Identify which cell holds the provided text, then report its [X, Y] central coordinate. 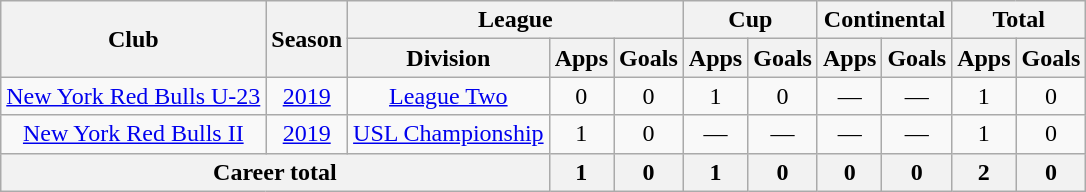
Division [449, 58]
2 [984, 172]
New York Red Bulls U-23 [134, 96]
League [516, 20]
New York Red Bulls II [134, 134]
League Two [449, 96]
Cup [750, 20]
Career total [275, 172]
Season [307, 39]
Continental [884, 20]
USL Championship [449, 134]
Club [134, 39]
Total [1019, 20]
